Provide the (x, y) coordinate of the cell's center where the given text is located.  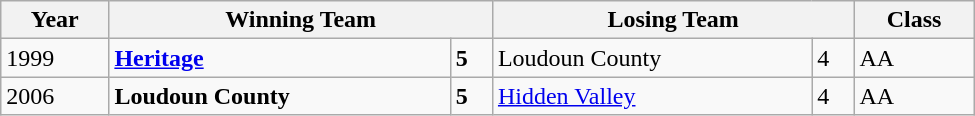
Losing Team (672, 20)
1999 (55, 58)
Year (55, 20)
Class (914, 20)
Heritage (280, 58)
2006 (55, 96)
Winning Team (301, 20)
Hidden Valley (652, 96)
